Pinpoint the cell where the given text exists, returning its (X, Y) midpoint coordinate. 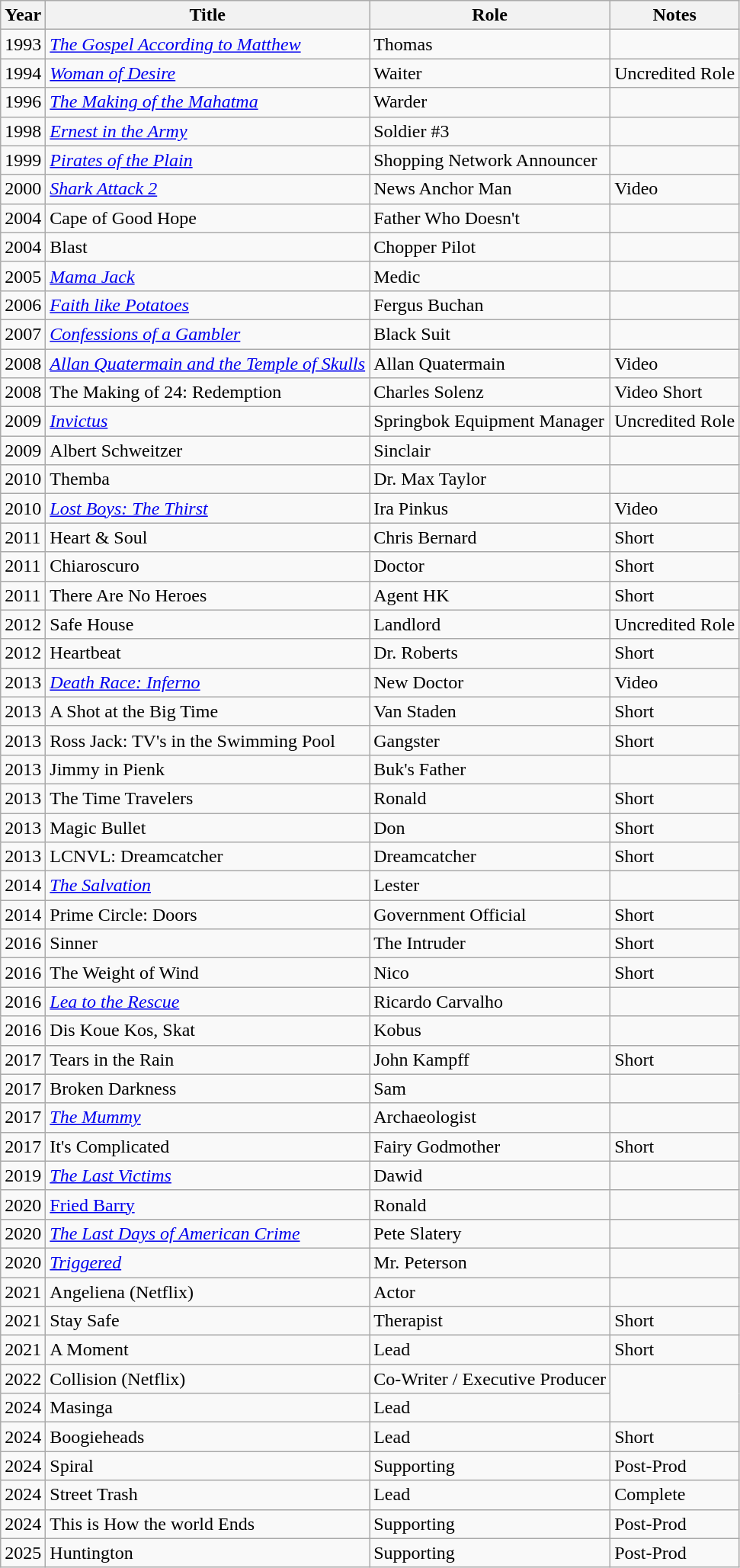
The Last Victims (207, 1175)
Shark Attack 2 (207, 189)
Masinga (207, 1408)
Dr. Max Taylor (490, 479)
Co-Writer / Executive Producer (490, 1379)
The Intruder (490, 944)
Therapist (490, 1321)
Heartbeat (207, 653)
Thomas (490, 44)
2007 (23, 334)
Fairy Godmother (490, 1146)
Waiter (490, 73)
Dreamcatcher (490, 857)
Ernest in the Army (207, 131)
Death Race: Inferno (207, 682)
The Weight of Wind (207, 973)
Mr. Peterson (490, 1262)
Allan Quatermain (490, 364)
Doctor (490, 566)
Notes (675, 15)
Fried Barry (207, 1204)
1996 (23, 102)
Street Trash (207, 1495)
Faith like Potatoes (207, 305)
1994 (23, 73)
Angeliena (Netflix) (207, 1292)
Chopper Pilot (490, 247)
Ira Pinkus (490, 508)
Nico (490, 973)
New Doctor (490, 682)
Landlord (490, 624)
LCNVL: Dreamcatcher (207, 857)
A Moment (207, 1350)
Stay Safe (207, 1321)
The Mummy (207, 1117)
Actor (490, 1292)
2025 (23, 1553)
Allan Quatermain and the Temple of Skulls (207, 364)
Mama Jack (207, 276)
The Making of the Mahatma (207, 102)
Boogieheads (207, 1437)
Pirates of the Plain (207, 160)
Complete (675, 1495)
Agent HK (490, 595)
Van Staden (490, 711)
Collision (Netflix) (207, 1379)
The Last Days of American Crime (207, 1233)
The Time Travelers (207, 798)
Dawid (490, 1175)
Chiaroscuro (207, 566)
The Making of 24: Redemption (207, 393)
Medic (490, 276)
Prime Circle: Doors (207, 915)
1999 (23, 160)
Title (207, 15)
News Anchor Man (490, 189)
Don (490, 827)
Pete Slatery (490, 1233)
Confessions of a Gambler (207, 334)
Gangster (490, 740)
Woman of Desire (207, 73)
Safe House (207, 624)
Warder (490, 102)
2000 (23, 189)
Broken Darkness (207, 1089)
Spiral (207, 1466)
Government Official (490, 915)
Kobus (490, 1031)
Magic Bullet (207, 827)
Charles Solenz (490, 393)
Year (23, 15)
Archaeologist (490, 1117)
1998 (23, 131)
Heart & Soul (207, 537)
Lost Boys: The Thirst (207, 508)
Soldier #3 (490, 131)
Chris Bernard (490, 537)
Sam (490, 1089)
John Kampff (490, 1060)
Themba (207, 479)
Sinclair (490, 451)
Shopping Network Announcer (490, 160)
1993 (23, 44)
Jimmy in Pienk (207, 769)
Invictus (207, 422)
Sinner (207, 944)
Ross Jack: TV's in the Swimming Pool (207, 740)
Lester (490, 886)
Tears in the Rain (207, 1060)
Blast (207, 247)
Father Who Doesn't (490, 218)
A Shot at the Big Time (207, 711)
2005 (23, 276)
Dr. Roberts (490, 653)
This is How the world Ends (207, 1524)
Black Suit (490, 334)
There Are No Heroes (207, 595)
Lea to the Rescue (207, 1002)
Ricardo Carvalho (490, 1002)
Triggered (207, 1262)
Fergus Buchan (490, 305)
The Salvation (207, 886)
It's Complicated (207, 1146)
The Gospel According to Matthew (207, 44)
Albert Schweitzer (207, 451)
2019 (23, 1175)
2022 (23, 1379)
Cape of Good Hope (207, 218)
Buk's Father (490, 769)
Role (490, 15)
Springbok Equipment Manager (490, 422)
Dis Koue Kos, Skat (207, 1031)
Video Short (675, 393)
Huntington (207, 1553)
2006 (23, 305)
